Search for the cell housing the specified text and yield its [X, Y] center coordinate. 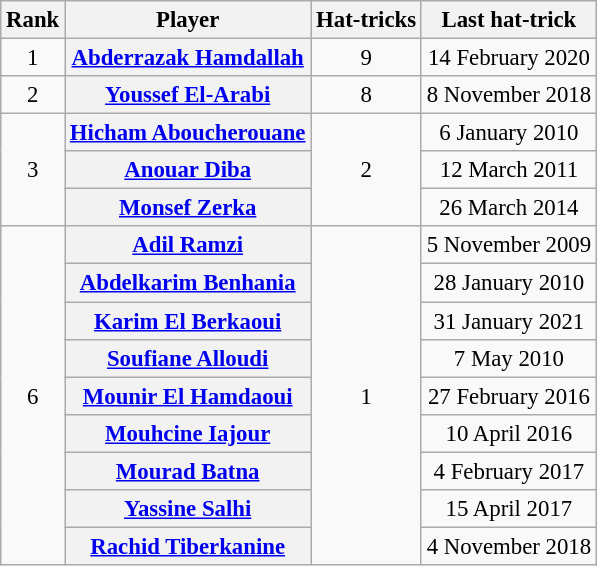
27 February 2016 [508, 396]
8 [366, 95]
Last hat-trick [508, 20]
Karim El Berkaoui [188, 321]
Rank [33, 20]
Hicham Aboucherouane [188, 133]
6 January 2010 [508, 133]
14 February 2020 [508, 58]
5 November 2009 [508, 245]
9 [366, 58]
10 April 2016 [508, 433]
Monsef Zerka [188, 208]
Mouhcine Iajour [188, 433]
Player [188, 20]
Hat-tricks [366, 20]
26 March 2014 [508, 208]
28 January 2010 [508, 283]
Youssef El-Arabi [188, 95]
Mourad Batna [188, 471]
Adil Ramzi [188, 245]
12 March 2011 [508, 170]
31 January 2021 [508, 321]
Abdelkarim Benhania [188, 283]
Abderrazak Hamdallah [188, 58]
15 April 2017 [508, 509]
3 [33, 170]
6 [33, 395]
Anouar Diba [188, 170]
Rachid Tiberkanine [188, 546]
Soufiane Alloudi [188, 358]
Mounir El Hamdaoui [188, 396]
7 May 2010 [508, 358]
4 February 2017 [508, 471]
4 November 2018 [508, 546]
8 November 2018 [508, 95]
Yassine Salhi [188, 509]
